Return the (X, Y) coordinate for the center point of the cell that contains the specified text.  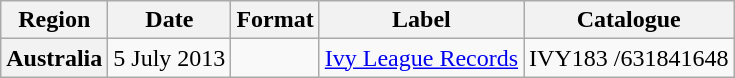
Region (54, 20)
Catalogue (629, 20)
Format (275, 20)
Date (170, 20)
Ivy League Records (421, 58)
Australia (54, 58)
IVY183 /631841648 (629, 58)
Label (421, 20)
5 July 2013 (170, 58)
